Scan for the cell matching the given text and deliver its [x, y] coordinate at center. 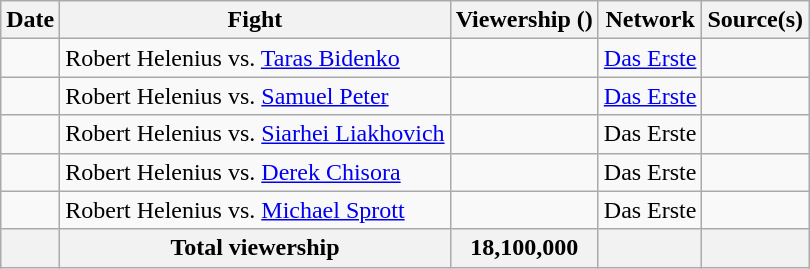
Viewership () [524, 20]
Date [30, 20]
Robert Helenius vs. Samuel Peter [255, 96]
Network [650, 20]
Robert Helenius vs. Derek Chisora [255, 172]
Total viewership [255, 248]
Robert Helenius vs. Siarhei Liakhovich [255, 134]
Robert Helenius vs. Taras Bidenko [255, 58]
Robert Helenius vs. Michael Sprott [255, 210]
18,100,000 [524, 248]
Source(s) [756, 20]
Fight [255, 20]
